Output the (X, Y) coordinate of the center of the cell containing the given text.  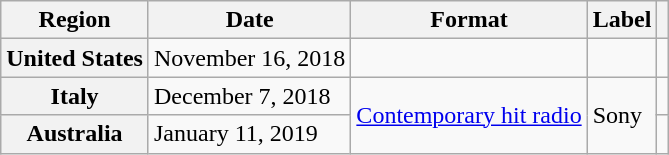
Date (249, 20)
November 16, 2018 (249, 58)
Format (469, 20)
United States (75, 58)
Italy (75, 96)
December 7, 2018 (249, 96)
Label (622, 20)
Region (75, 20)
Australia (75, 134)
January 11, 2019 (249, 134)
Contemporary hit radio (469, 115)
Sony (622, 115)
